Provide the [X, Y] coordinate of the cell's center where the given text is located.  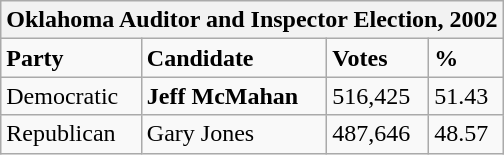
487,646 [378, 134]
Republican [72, 134]
Votes [378, 58]
Party [72, 58]
% [466, 58]
Gary Jones [234, 134]
Jeff McMahan [234, 96]
51.43 [466, 96]
Democratic [72, 96]
516,425 [378, 96]
48.57 [466, 134]
Oklahoma Auditor and Inspector Election, 2002 [252, 20]
Candidate [234, 58]
